Provide the [x, y] coordinate of the cell's center where the given text is located.  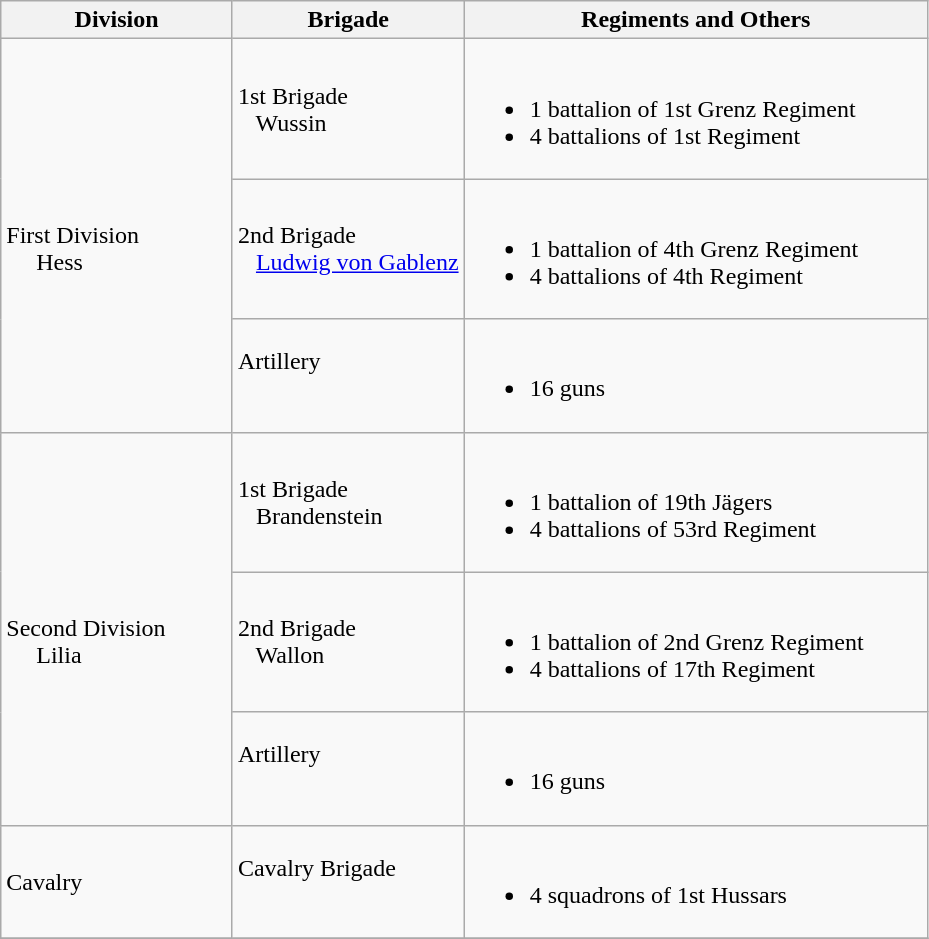
First Division Hess [117, 236]
1st Brigade Wussin [348, 109]
2nd Brigade Ludwig von Gablenz [348, 249]
Division [117, 20]
1 battalion of 4th Grenz Regiment4 battalions of 4th Regiment [696, 249]
Cavalry [117, 882]
1st Brigade Brandenstein [348, 502]
4 squadrons of 1st Hussars [696, 882]
1 battalion of 1st Grenz Regiment4 battalions of 1st Regiment [696, 109]
2nd Brigade Wallon [348, 642]
1 battalion of 19th Jägers4 battalions of 53rd Regiment [696, 502]
1 battalion of 2nd Grenz Regiment4 battalions of 17th Regiment [696, 642]
Regiments and Others [696, 20]
Cavalry Brigade [348, 882]
Brigade [348, 20]
Second Division Lilia [117, 628]
